Capture the cell that displays the provided text and extract its (X, Y) central coordinate. 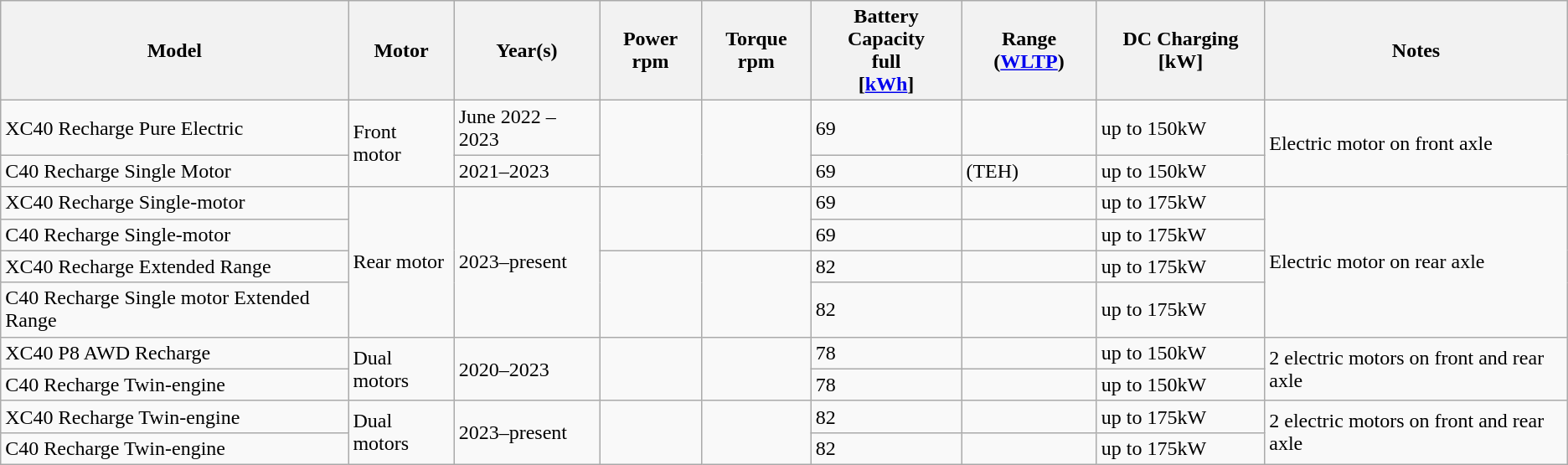
Rear motor (401, 261)
XC40 Recharge Pure Electric (174, 127)
C40 Recharge Single motor Extended Range (174, 310)
Motor (401, 50)
Power rpm (651, 50)
XC40 Recharge Single-motor (174, 203)
2021–2023 (526, 171)
Front motor (401, 144)
(TEH) (1029, 171)
Electric motor on rear axle (1416, 261)
Notes (1416, 50)
Year(s) (526, 50)
2020–2023 (526, 369)
Model (174, 50)
DC Charging [kW] (1181, 50)
Torque rpm (756, 50)
Electric motor on front axle (1416, 144)
Battery Capacityfull[kWh] (886, 50)
Range (WLTP) (1029, 50)
C40 Recharge Single Motor (174, 171)
XC40 Recharge Extended Range (174, 266)
XC40 Recharge Twin-engine (174, 416)
June 2022 – 2023 (526, 127)
C40 Recharge Single-motor (174, 235)
XC40 P8 AWD Recharge (174, 353)
